Capture the cell that displays the provided text and extract its [X, Y] central coordinate. 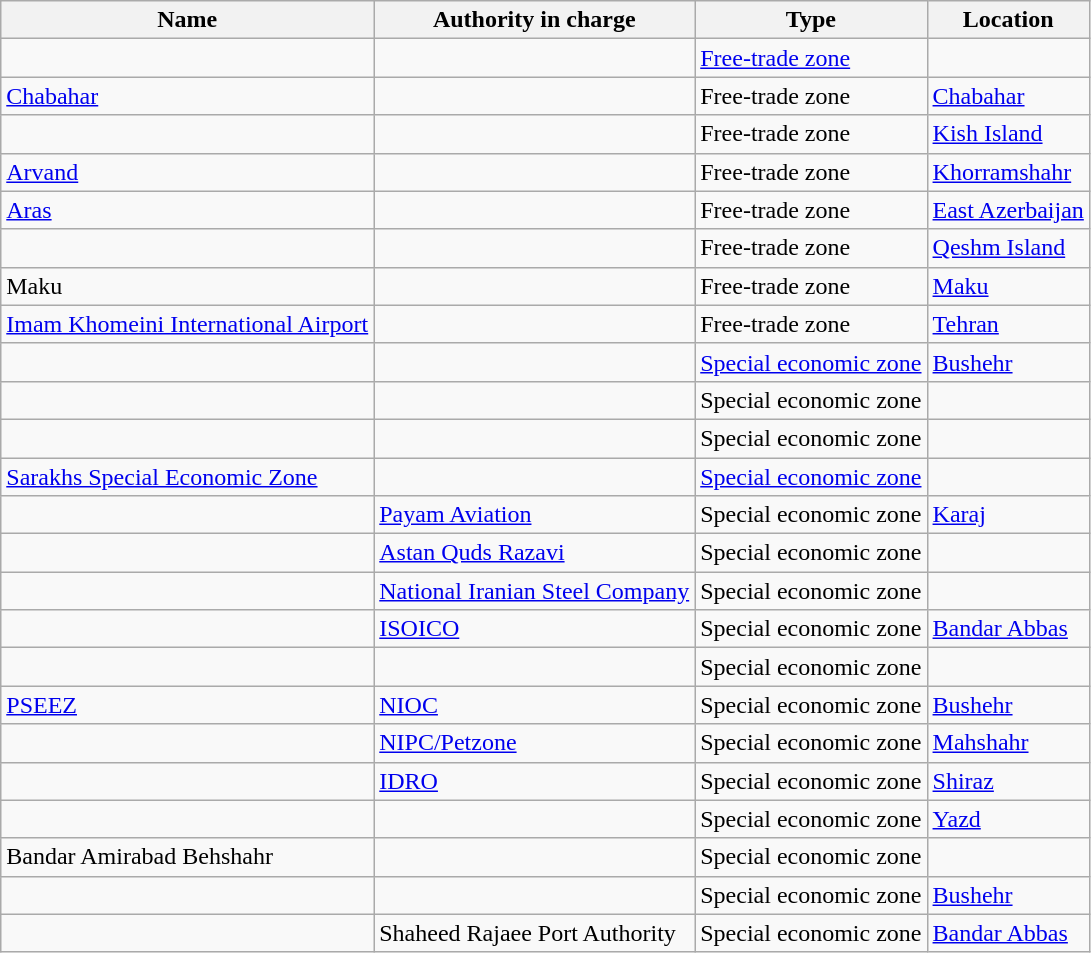
Yazd [1008, 819]
Qeshm Island [1008, 248]
Sarakhs Special Economic Zone [188, 477]
Shaheed Rajaee Port Authority [534, 933]
Bandar Amirabad Behshahr [188, 857]
East Azerbaijan [1008, 210]
Tehran [1008, 324]
Name [188, 20]
Shiraz [1008, 781]
ISOICO [534, 629]
Type [811, 20]
Kish Island [1008, 134]
Astan Quds Razavi [534, 553]
Aras [188, 210]
Imam Khomeini International Airport [188, 324]
Mahshahr [1008, 743]
Karaj [1008, 515]
National Iranian Steel Company [534, 591]
Location [1008, 20]
NIOC [534, 705]
NIPC/Petzone [534, 743]
Khorramshahr [1008, 172]
Arvand [188, 172]
PSEEZ [188, 705]
Authority in charge [534, 20]
Payam Aviation [534, 515]
IDRO [534, 781]
